Output the (x, y) coordinate of the center of the cell containing the given text.  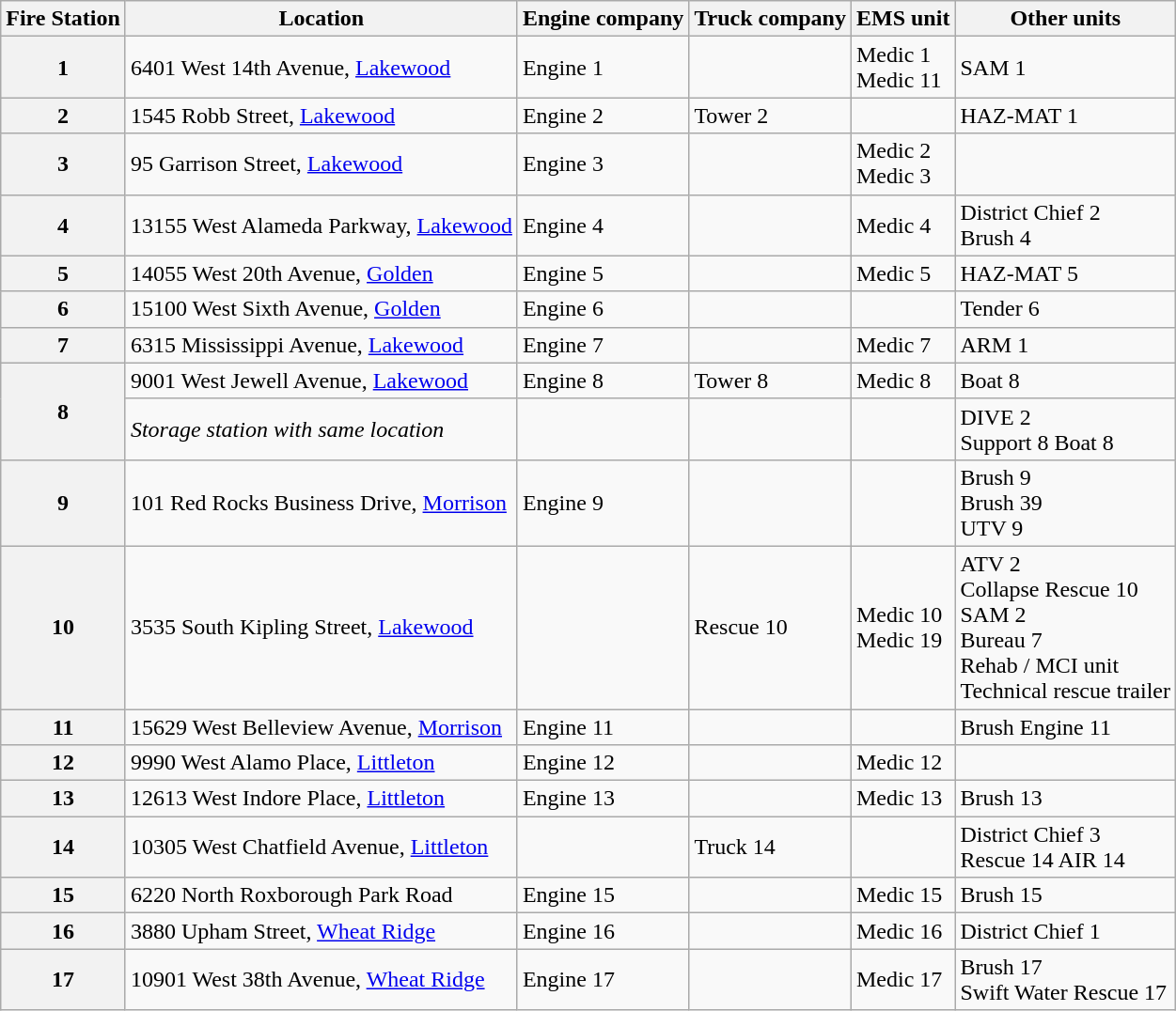
Engine 5 (603, 273)
4 (64, 226)
6315 Mississippi Avenue, Lakewood (321, 345)
Engine 7 (603, 345)
1 (64, 68)
Medic 10Medic 19 (902, 628)
Truck company (771, 19)
Engine 3 (603, 163)
Engine 2 (603, 116)
Medic 2Medic 3 (902, 163)
3535 South Kipling Street, Lakewood (321, 628)
Rescue 10 (771, 628)
2 (64, 116)
Boat 8 (1066, 381)
SAM 1 (1066, 68)
Medic 15 (902, 895)
14055 West 20th Avenue, Golden (321, 273)
Engine 1 (603, 68)
95 Garrison Street, Lakewood (321, 163)
Medic 7 (902, 345)
Engine 17 (603, 979)
Medic 16 (902, 931)
EMS unit (902, 19)
District Chief 1 (1066, 931)
Engine 6 (603, 309)
Engine 12 (603, 763)
15629 West Belleview Avenue, Morrison (321, 726)
6401 West 14th Avenue, Lakewood (321, 68)
Location (321, 19)
16 (64, 931)
6220 North Roxborough Park Road (321, 895)
Engine 4 (603, 226)
Brush Engine 11 (1066, 726)
Tower 8 (771, 381)
14 (64, 848)
9001 West Jewell Avenue, Lakewood (321, 381)
8 (64, 412)
Medic 17 (902, 979)
Engine 11 (603, 726)
12 (64, 763)
Brush 13 (1066, 799)
Medic 13 (902, 799)
10901 West 38th Avenue, Wheat Ridge (321, 979)
Medic 1Medic 11 (902, 68)
10305 West Chatfield Avenue, Littleton (321, 848)
Medic 4 (902, 226)
1545 Robb Street, Lakewood (321, 116)
Other units (1066, 19)
Brush 15 (1066, 895)
Engine 13 (603, 799)
Truck 14 (771, 848)
HAZ-MAT 5 (1066, 273)
13 (64, 799)
Engine company (603, 19)
Medic 12 (902, 763)
3880 Upham Street, Wheat Ridge (321, 931)
5 (64, 273)
Tower 2 (771, 116)
ATV 2Collapse Rescue 10SAM 2Bureau 7Rehab / MCI unitTechnical rescue trailer (1066, 628)
9990 West Alamo Place, Littleton (321, 763)
17 (64, 979)
Brush 17Swift Water Rescue 17 (1066, 979)
ARM 1 (1066, 345)
101 Red Rocks Business Drive, Morrison (321, 503)
Medic 8 (902, 381)
Fire Station (64, 19)
11 (64, 726)
District Chief 2Brush 4 (1066, 226)
Brush 9Brush 39UTV 9 (1066, 503)
Engine 16 (603, 931)
15100 West Sixth Avenue, Golden (321, 309)
District Chief 3Rescue 14 AIR 14 (1066, 848)
Tender 6 (1066, 309)
Medic 5 (902, 273)
13155 West Alameda Parkway, Lakewood (321, 226)
7 (64, 345)
Engine 9 (603, 503)
Storage station with same location (321, 428)
Engine 8 (603, 381)
10 (64, 628)
15 (64, 895)
DIVE 2Support 8 Boat 8 (1066, 428)
9 (64, 503)
3 (64, 163)
6 (64, 309)
HAZ-MAT 1 (1066, 116)
12613 West Indore Place, Littleton (321, 799)
Engine 15 (603, 895)
